For the text-containing cell, return its midpoint in (x, y) coordinate format. 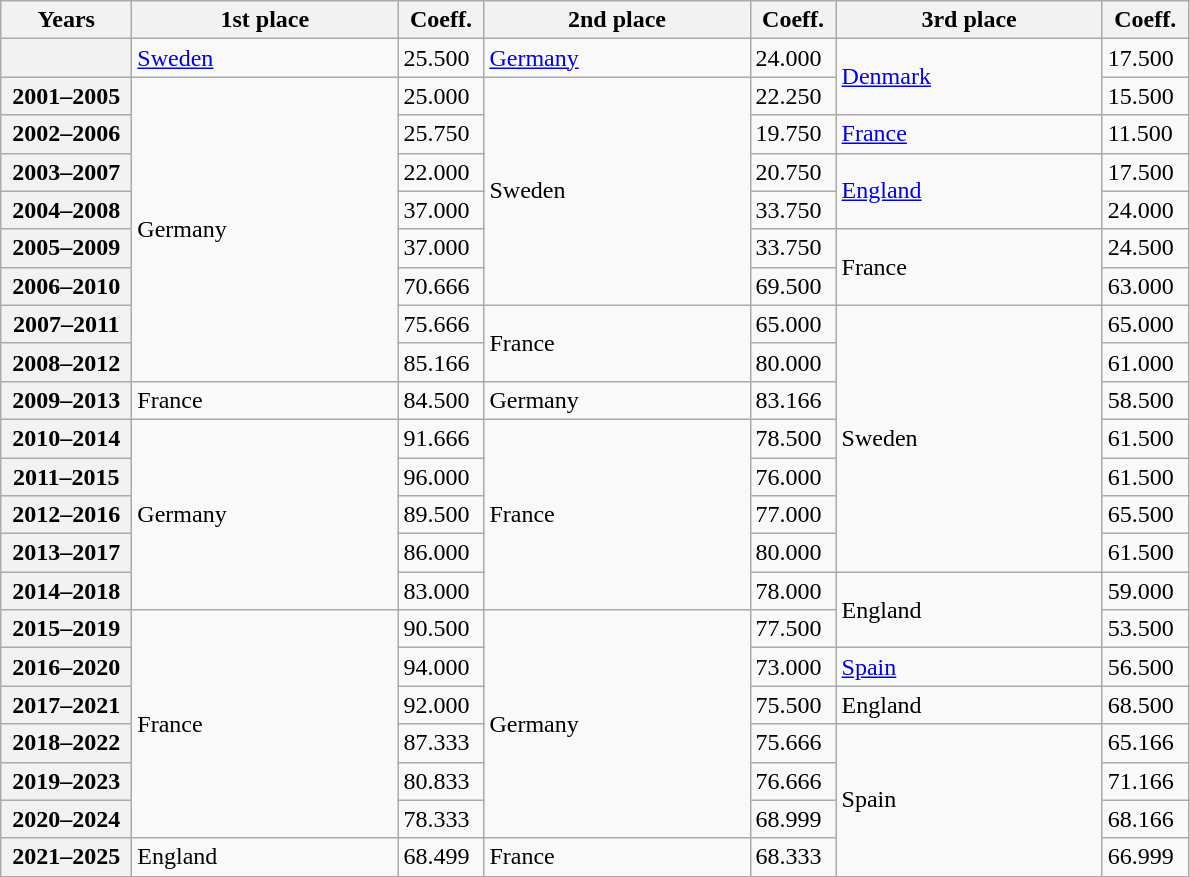
78.333 (441, 819)
75.500 (793, 705)
84.500 (441, 400)
20.750 (793, 172)
90.500 (441, 629)
76.000 (793, 477)
2007–2011 (66, 324)
2016–2020 (66, 667)
22.000 (441, 172)
2019–2023 (66, 781)
2014–2018 (66, 591)
68.999 (793, 819)
77.500 (793, 629)
56.500 (1145, 667)
77.000 (793, 515)
19.750 (793, 134)
83.166 (793, 400)
2020–2024 (66, 819)
2001–2005 (66, 96)
24.500 (1145, 248)
2013–2017 (66, 553)
2015–2019 (66, 629)
2008–2012 (66, 362)
61.000 (1145, 362)
86.000 (441, 553)
2002–2006 (66, 134)
22.250 (793, 96)
2012–2016 (66, 515)
69.500 (793, 286)
11.500 (1145, 134)
25.500 (441, 58)
65.166 (1145, 743)
87.333 (441, 743)
89.500 (441, 515)
66.999 (1145, 857)
2009–2013 (66, 400)
1st place (265, 20)
2011–2015 (66, 477)
2006–2010 (66, 286)
76.666 (793, 781)
15.500 (1145, 96)
2017–2021 (66, 705)
59.000 (1145, 591)
25.000 (441, 96)
25.750 (441, 134)
2018–2022 (66, 743)
2003–2007 (66, 172)
68.499 (441, 857)
80.833 (441, 781)
78.500 (793, 438)
71.166 (1145, 781)
68.500 (1145, 705)
85.166 (441, 362)
96.000 (441, 477)
3rd place (969, 20)
2004–2008 (66, 210)
2005–2009 (66, 248)
91.666 (441, 438)
83.000 (441, 591)
65.500 (1145, 515)
58.500 (1145, 400)
68.333 (793, 857)
53.500 (1145, 629)
68.166 (1145, 819)
73.000 (793, 667)
Denmark (969, 77)
2nd place (617, 20)
94.000 (441, 667)
70.666 (441, 286)
2021–2025 (66, 857)
63.000 (1145, 286)
Years (66, 20)
78.000 (793, 591)
92.000 (441, 705)
2010–2014 (66, 438)
